Extract the [x, y] coordinate from the center of the cell holding the provided text.  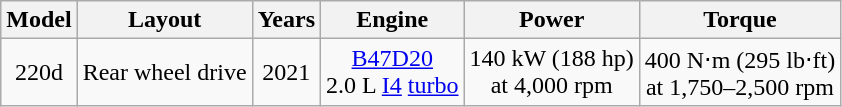
Layout [164, 20]
Years [286, 20]
Model [39, 20]
220d [39, 72]
Power [552, 20]
Torque [740, 20]
400 N⋅m (295 lb⋅ft)at 1,750–2,500 rpm [740, 72]
Rear wheel drive [164, 72]
2021 [286, 72]
B47D202.0 L I4 turbo [393, 72]
140 kW (188 hp)at 4,000 rpm [552, 72]
Engine [393, 20]
